Return the (X, Y) coordinate for the center point of the cell that contains the specified text.  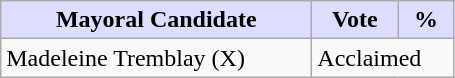
Madeleine Tremblay (X) (156, 58)
% (426, 20)
Mayoral Candidate (156, 20)
Vote (355, 20)
Acclaimed (383, 58)
